From the cell containing the given text, extract its center point as [x, y] coordinate. 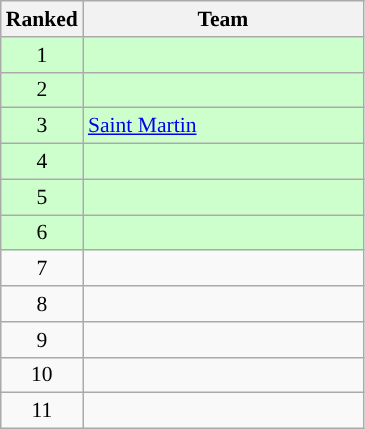
Ranked [42, 19]
2 [42, 90]
5 [42, 197]
10 [42, 375]
1 [42, 55]
11 [42, 411]
8 [42, 304]
7 [42, 269]
Saint Martin [223, 126]
Team [223, 19]
9 [42, 340]
3 [42, 126]
4 [42, 162]
6 [42, 233]
